Scan for the cell matching the given text and deliver its (X, Y) coordinate at center. 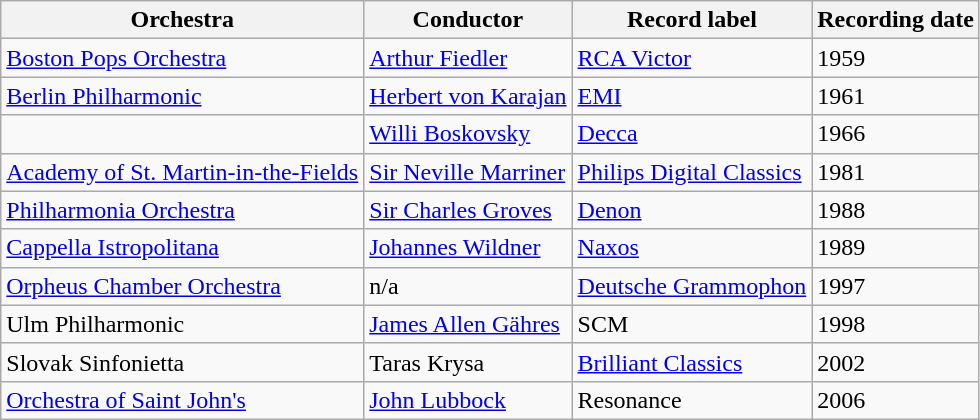
Recording date (896, 20)
Arthur Fiedler (468, 58)
Berlin Philharmonic (182, 96)
Herbert von Karajan (468, 96)
2002 (896, 362)
1966 (896, 134)
1959 (896, 58)
Brilliant Classics (692, 362)
EMI (692, 96)
Taras Krysa (468, 362)
1998 (896, 324)
Record label (692, 20)
1989 (896, 248)
1988 (896, 210)
Conductor (468, 20)
Boston Pops Orchestra (182, 58)
James Allen Gähres (468, 324)
Johannes Wildner (468, 248)
Naxos (692, 248)
Deutsche Grammophon (692, 286)
Ulm Philharmonic (182, 324)
Willi Boskovsky (468, 134)
SCM (692, 324)
2006 (896, 400)
n/a (468, 286)
Orchestra (182, 20)
Academy of St. Martin-in-the-Fields (182, 172)
Sir Charles Groves (468, 210)
Cappella Istropolitana (182, 248)
Philharmonia Orchestra (182, 210)
1961 (896, 96)
Decca (692, 134)
RCA Victor (692, 58)
Resonance (692, 400)
Denon (692, 210)
Philips Digital Classics (692, 172)
Orchestra of Saint John's (182, 400)
1997 (896, 286)
John Lubbock (468, 400)
Sir Neville Marriner (468, 172)
Orpheus Chamber Orchestra (182, 286)
1981 (896, 172)
Slovak Sinfonietta (182, 362)
